For the text-containing cell, return its midpoint in [x, y] coordinate format. 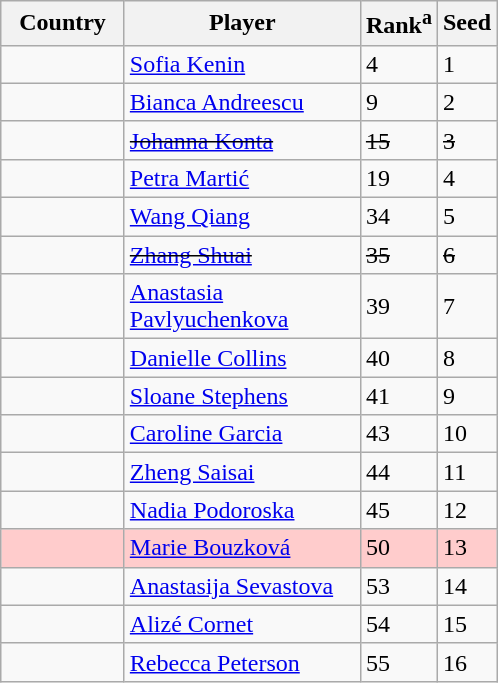
50 [398, 548]
11 [466, 472]
Sofia Kenin [242, 64]
43 [398, 434]
40 [398, 358]
8 [466, 358]
2 [466, 102]
Zhang Shuai [242, 255]
Wang Qiang [242, 217]
16 [466, 662]
Anastasija Sevastova [242, 586]
44 [398, 472]
Anastasia Pavlyuchenkova [242, 306]
13 [466, 548]
Country [63, 24]
34 [398, 217]
Seed [466, 24]
Danielle Collins [242, 358]
Petra Martić [242, 178]
35 [398, 255]
6 [466, 255]
41 [398, 396]
10 [466, 434]
55 [398, 662]
53 [398, 586]
19 [398, 178]
Zheng Saisai [242, 472]
45 [398, 510]
1 [466, 64]
54 [398, 624]
Ranka [398, 24]
3 [466, 140]
39 [398, 306]
7 [466, 306]
14 [466, 586]
12 [466, 510]
Marie Bouzková [242, 548]
Bianca Andreescu [242, 102]
Player [242, 24]
5 [466, 217]
Rebecca Peterson [242, 662]
Sloane Stephens [242, 396]
Johanna Konta [242, 140]
Caroline Garcia [242, 434]
Alizé Cornet [242, 624]
Nadia Podoroska [242, 510]
